Return the (x, y) coordinate for the center point of the cell that contains the specified text.  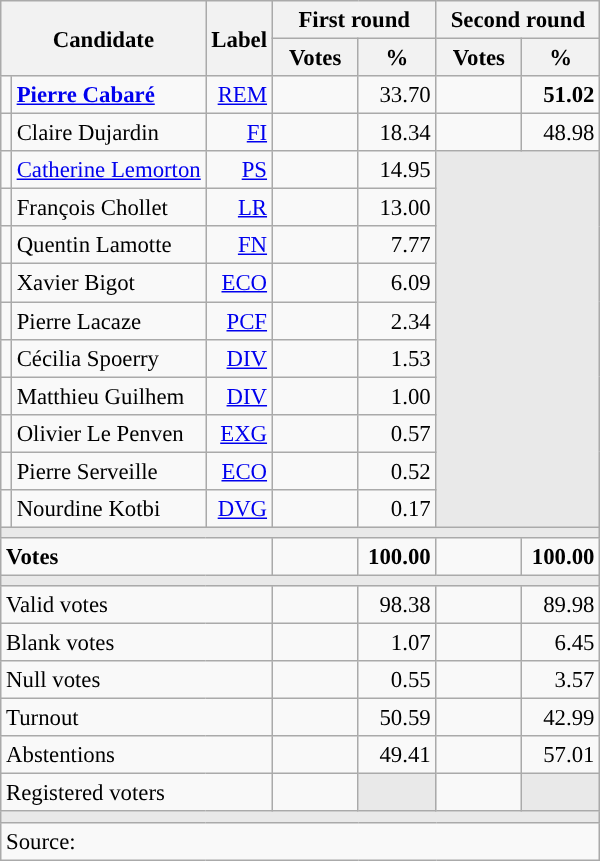
REM (239, 95)
EXG (239, 433)
1.00 (397, 396)
FN (239, 245)
51.02 (561, 95)
1.07 (397, 643)
Olivier Le Penven (108, 433)
Abstentions (137, 755)
1.53 (397, 358)
Candidate (104, 38)
Nourdine Kotbi (108, 509)
Pierre Serveille (108, 471)
98.38 (397, 605)
LR (239, 208)
PS (239, 170)
13.00 (397, 208)
6.09 (397, 283)
Registered voters (137, 793)
Pierre Lacaze (108, 321)
14.95 (397, 170)
42.99 (561, 718)
Source: (300, 841)
DVG (239, 509)
Blank votes (137, 643)
89.98 (561, 605)
3.57 (561, 680)
FI (239, 133)
57.01 (561, 755)
0.57 (397, 433)
Cécilia Spoerry (108, 358)
7.77 (397, 245)
0.52 (397, 471)
Pierre Cabaré (108, 95)
Label (239, 38)
18.34 (397, 133)
48.98 (561, 133)
Quentin Lamotte (108, 245)
2.34 (397, 321)
Xavier Bigot (108, 283)
33.70 (397, 95)
Catherine Lemorton (108, 170)
Null votes (137, 680)
Turnout (137, 718)
0.55 (397, 680)
49.41 (397, 755)
Second round (518, 20)
Valid votes (137, 605)
0.17 (397, 509)
First round (354, 20)
50.59 (397, 718)
6.45 (561, 643)
François Chollet (108, 208)
PCF (239, 321)
Claire Dujardin (108, 133)
Matthieu Guilhem (108, 396)
